Find where the given text appears and provide that cell's center as (x, y) coordinate. 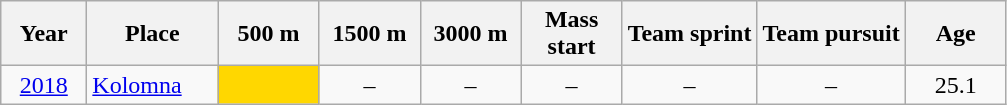
25.1 (956, 85)
Team sprint (690, 34)
500 m (268, 34)
1500 m (370, 34)
Team pursuit (831, 34)
Place (152, 34)
3000 m (470, 34)
2018 (44, 85)
Year (44, 34)
Mass start (572, 34)
Age (956, 34)
Kolomna (152, 85)
